Identify which cell holds the provided text, then report its [X, Y] central coordinate. 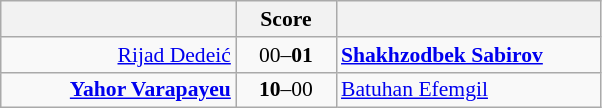
Batuhan Efemgil [468, 90]
Shakhzodbek Sabirov [468, 55]
10–00 [286, 90]
Yahor Varapayeu [118, 90]
00–01 [286, 55]
Score [286, 19]
Rijad Dedeić [118, 55]
